Identify which cell holds the provided text, then report its (X, Y) central coordinate. 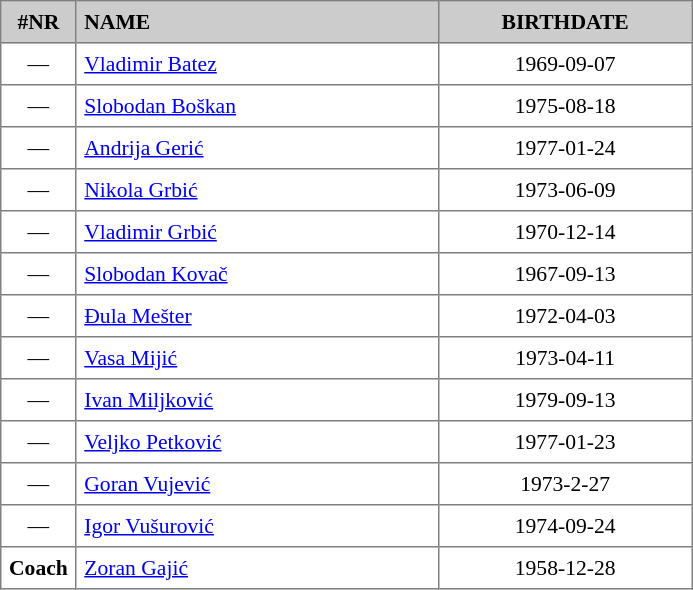
Vladimir Batez (257, 64)
1970-12-14 (565, 232)
Ivan Miljković (257, 400)
Slobodan Boškan (257, 106)
Vladimir Grbić (257, 232)
1967-09-13 (565, 274)
Đula Mešter (257, 316)
Goran Vujević (257, 484)
1975-08-18 (565, 106)
1973-06-09 (565, 190)
1977-01-23 (565, 442)
Coach (38, 568)
Vasa Mijić (257, 358)
Nikola Grbić (257, 190)
1958-12-28 (565, 568)
1979-09-13 (565, 400)
Slobodan Kovač (257, 274)
1969-09-07 (565, 64)
#NR (38, 22)
Igor Vušurović (257, 526)
Veljko Petković (257, 442)
Zoran Gajić (257, 568)
1977-01-24 (565, 148)
NAME (257, 22)
1974-09-24 (565, 526)
BIRTHDATE (565, 22)
Andrija Gerić (257, 148)
1973-04-11 (565, 358)
1972-04-03 (565, 316)
1973-2-27 (565, 484)
